Determine the [X, Y] coordinate at the center of the cell enclosing the given text.  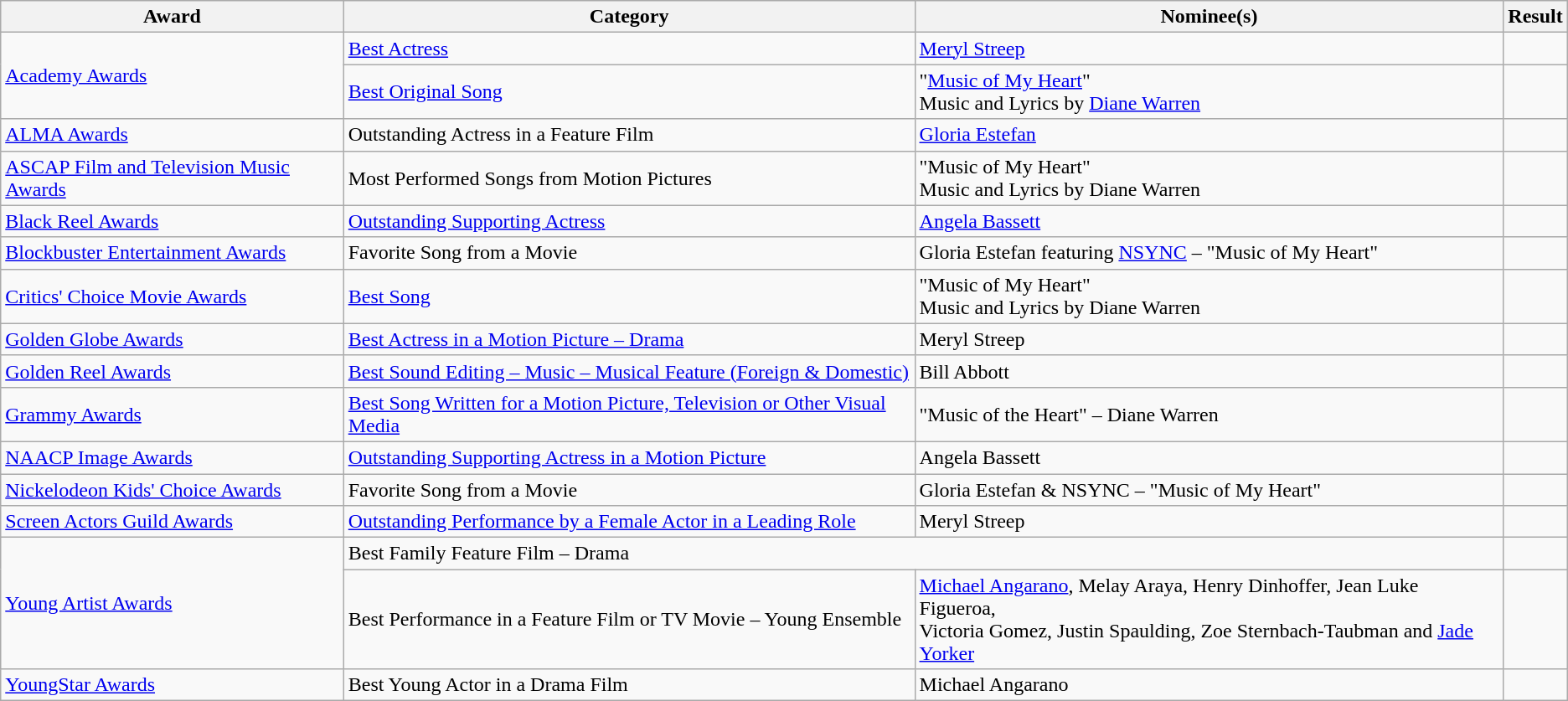
Golden Reel Awards [173, 371]
Award [173, 17]
Golden Globe Awards [173, 339]
Grammy Awards [173, 414]
ASCAP Film and Television Music Awards [173, 178]
Outstanding Supporting Actress [629, 221]
Most Performed Songs from Motion Pictures [629, 178]
YoungStar Awards [173, 685]
Blockbuster Entertainment Awards [173, 253]
Outstanding Performance by a Female Actor in a Leading Role [629, 522]
Gloria Estefan & NSYNC – "Music of My Heart" [1210, 490]
Outstanding Supporting Actress in a Motion Picture [629, 457]
Best Performance in a Feature Film or TV Movie – Young Ensemble [629, 620]
Best Actress in a Motion Picture – Drama [629, 339]
Gloria Estefan featuring NSYNC – "Music of My Heart" [1210, 253]
"Music of the Heart" – Diane Warren [1210, 414]
ALMA Awards [173, 135]
Best Song Written for a Motion Picture, Television or Other Visual Media [629, 414]
Best Sound Editing – Music – Musical Feature (Foreign & Domestic) [629, 371]
NAACP Image Awards [173, 457]
Best Young Actor in a Drama Film [629, 685]
Academy Awards [173, 75]
Nominee(s) [1210, 17]
Result [1535, 17]
Michael Angarano, Melay Araya, Henry Dinhoffer, Jean Luke Figueroa, Victoria Gomez, Justin Spaulding, Zoe Sternbach-Taubman and Jade Yorker [1210, 620]
Category [629, 17]
Critics' Choice Movie Awards [173, 296]
Best Original Song [629, 92]
Best Song [629, 296]
Screen Actors Guild Awards [173, 522]
Gloria Estefan [1210, 135]
Best Actress [629, 49]
Outstanding Actress in a Feature Film [629, 135]
Black Reel Awards [173, 221]
Bill Abbott [1210, 371]
Young Artist Awards [173, 603]
Best Family Feature Film – Drama [923, 554]
Michael Angarano [1210, 685]
Nickelodeon Kids' Choice Awards [173, 490]
